From the cell containing the given text, extract its center point as [x, y] coordinate. 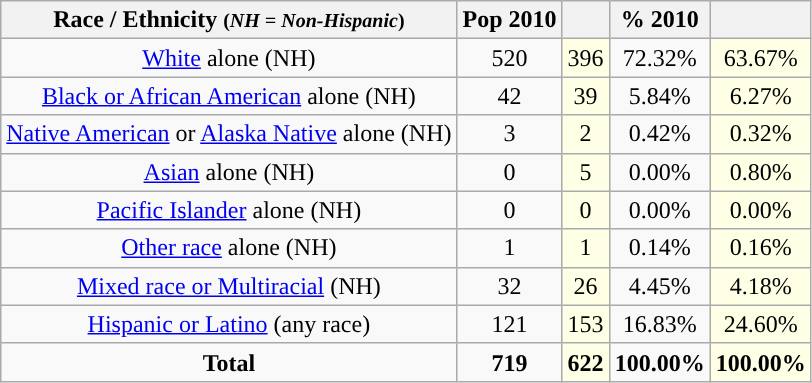
153 [586, 324]
0.42% [660, 134]
0.16% [760, 248]
6.27% [760, 96]
0.80% [760, 172]
Black or African American alone (NH) [229, 96]
0.32% [760, 134]
16.83% [660, 324]
24.60% [760, 324]
32 [510, 286]
Hispanic or Latino (any race) [229, 324]
63.67% [760, 58]
Native American or Alaska Native alone (NH) [229, 134]
3 [510, 134]
Race / Ethnicity (NH = Non-Hispanic) [229, 20]
Asian alone (NH) [229, 172]
622 [586, 362]
% 2010 [660, 20]
5.84% [660, 96]
26 [586, 286]
520 [510, 58]
719 [510, 362]
Mixed race or Multiracial (NH) [229, 286]
Other race alone (NH) [229, 248]
121 [510, 324]
4.45% [660, 286]
42 [510, 96]
4.18% [760, 286]
Pop 2010 [510, 20]
Pacific Islander alone (NH) [229, 210]
396 [586, 58]
White alone (NH) [229, 58]
0.14% [660, 248]
5 [586, 172]
2 [586, 134]
39 [586, 96]
72.32% [660, 58]
Total [229, 362]
